Extract the (x, y) coordinate from the center of the cell holding the provided text.  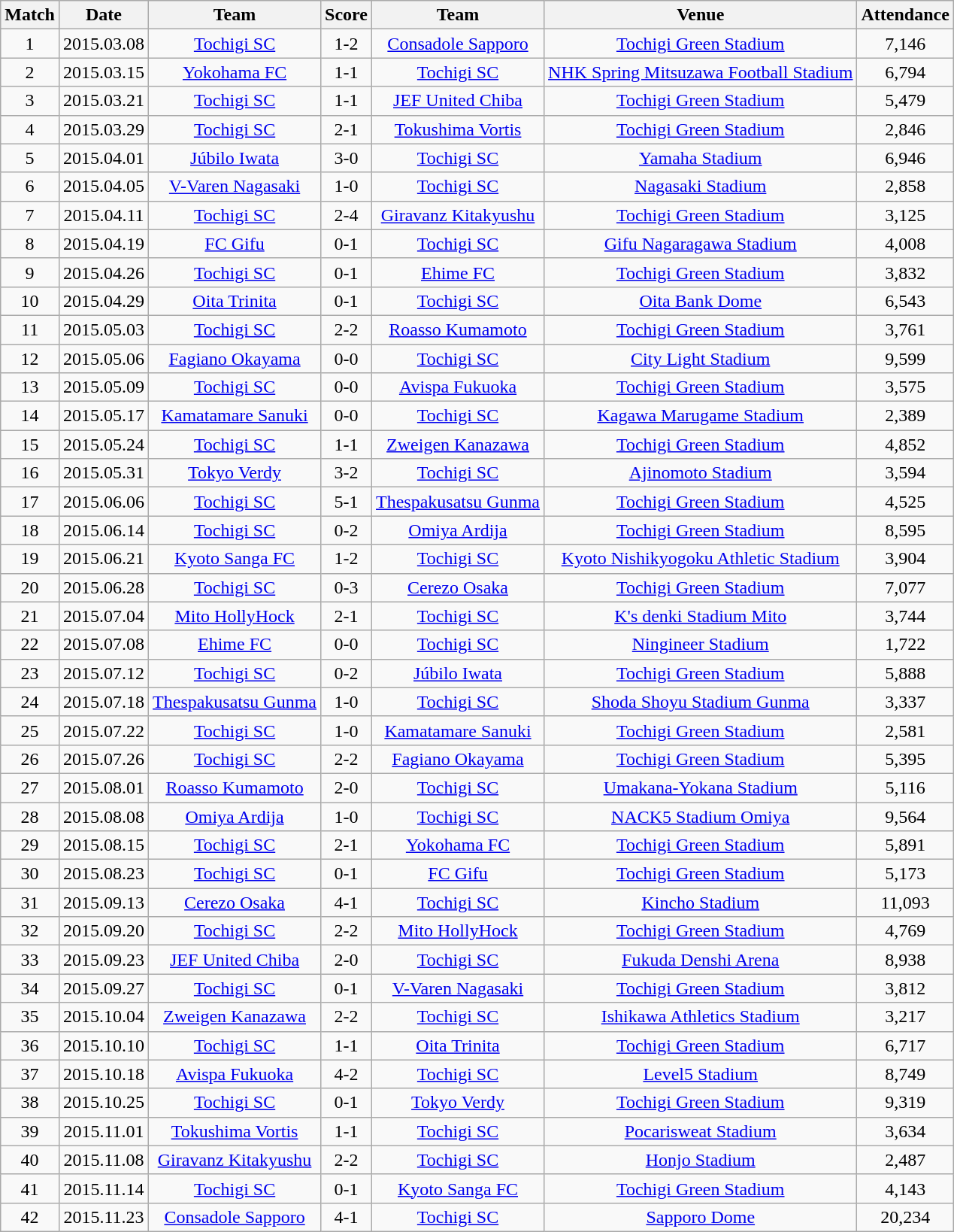
6,717 (905, 1045)
9,319 (905, 1103)
13 (30, 387)
2015.05.03 (104, 329)
19 (30, 559)
2015.10.25 (104, 1103)
27 (30, 787)
Kyoto Nishikyogoku Athletic Stadium (701, 559)
41 (30, 1188)
2015.05.24 (104, 445)
2015.07.12 (104, 673)
1 (30, 44)
15 (30, 445)
3,634 (905, 1131)
2015.03.21 (104, 101)
26 (30, 759)
9,599 (905, 359)
8 (30, 244)
Level5 Stadium (701, 1074)
42 (30, 1217)
6,794 (905, 72)
Match (30, 15)
29 (30, 845)
Oita Bank Dome (701, 301)
4,008 (905, 244)
7,077 (905, 587)
Kincho Stadium (701, 903)
17 (30, 502)
3,575 (905, 387)
Sapporo Dome (701, 1217)
8,595 (905, 530)
16 (30, 473)
2015.06.06 (104, 502)
4-2 (347, 1074)
2015.05.31 (104, 473)
2015.04.19 (104, 244)
23 (30, 673)
2015.05.06 (104, 359)
6,543 (905, 301)
2015.09.23 (104, 960)
31 (30, 903)
NHK Spring Mitsuzawa Football Stadium (701, 72)
1,722 (905, 645)
5,888 (905, 673)
2015.04.29 (104, 301)
7 (30, 215)
Honjo Stadium (701, 1160)
4,769 (905, 931)
City Light Stadium (701, 359)
2015.10.18 (104, 1074)
2015.10.04 (104, 1017)
K's denki Stadium Mito (701, 616)
10 (30, 301)
3,904 (905, 559)
2015.06.28 (104, 587)
22 (30, 645)
Yamaha Stadium (701, 158)
2015.09.13 (104, 903)
Fukuda Denshi Arena (701, 960)
2015.10.10 (104, 1045)
4 (30, 129)
12 (30, 359)
2-4 (347, 215)
2015.08.23 (104, 874)
2015.07.08 (104, 645)
5 (30, 158)
20,234 (905, 1217)
3-2 (347, 473)
33 (30, 960)
25 (30, 730)
2015.05.09 (104, 387)
2,846 (905, 129)
40 (30, 1160)
2015.04.11 (104, 215)
5,116 (905, 787)
9,564 (905, 816)
36 (30, 1045)
6,946 (905, 158)
Nagasaki Stadium (701, 187)
2015.11.08 (104, 1160)
4,525 (905, 502)
37 (30, 1074)
2015.07.18 (104, 702)
Shoda Shoyu Stadium Gunma (701, 702)
4,143 (905, 1188)
2015.08.01 (104, 787)
2015.07.26 (104, 759)
38 (30, 1103)
3,761 (905, 329)
2 (30, 72)
2,389 (905, 416)
5,891 (905, 845)
2015.05.17 (104, 416)
3-0 (347, 158)
11 (30, 329)
Pocarisweat Stadium (701, 1131)
14 (30, 416)
35 (30, 1017)
Ningineer Stadium (701, 645)
3,125 (905, 215)
2,858 (905, 187)
Score (347, 15)
30 (30, 874)
3,337 (905, 702)
2,487 (905, 1160)
0-3 (347, 587)
2015.03.15 (104, 72)
2015.03.29 (104, 129)
2015.11.23 (104, 1217)
Attendance (905, 15)
3,744 (905, 616)
Date (104, 15)
5,479 (905, 101)
2015.03.08 (104, 44)
8,749 (905, 1074)
2015.06.14 (104, 530)
2015.04.05 (104, 187)
7,146 (905, 44)
5,173 (905, 874)
2015.09.27 (104, 988)
2015.06.21 (104, 559)
8,938 (905, 960)
Ajinomoto Stadium (701, 473)
NACK5 Stadium Omiya (701, 816)
3,217 (905, 1017)
32 (30, 931)
21 (30, 616)
3,812 (905, 988)
2015.04.01 (104, 158)
Kagawa Marugame Stadium (701, 416)
3,832 (905, 272)
2015.09.20 (104, 931)
Venue (701, 15)
Gifu Nagaragawa Stadium (701, 244)
2015.08.15 (104, 845)
2015.11.01 (104, 1131)
6 (30, 187)
24 (30, 702)
3,594 (905, 473)
Umakana-Yokana Stadium (701, 787)
5,395 (905, 759)
34 (30, 988)
20 (30, 587)
2015.07.04 (104, 616)
2015.04.26 (104, 272)
18 (30, 530)
2015.07.22 (104, 730)
3 (30, 101)
5-1 (347, 502)
9 (30, 272)
2,581 (905, 730)
39 (30, 1131)
4,852 (905, 445)
Ishikawa Athletics Stadium (701, 1017)
2015.08.08 (104, 816)
11,093 (905, 903)
28 (30, 816)
2015.11.14 (104, 1188)
